Locate the cell with the specified text and output its (X, Y) center coordinate. 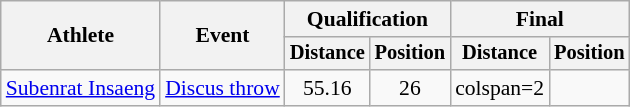
26 (410, 88)
Discus throw (222, 88)
Final (540, 19)
Qualification (368, 19)
colspan=2 (500, 88)
55.16 (328, 88)
Athlete (80, 36)
Subenrat Insaeng (80, 88)
Event (222, 36)
